Capture the cell that displays the provided text and extract its [x, y] central coordinate. 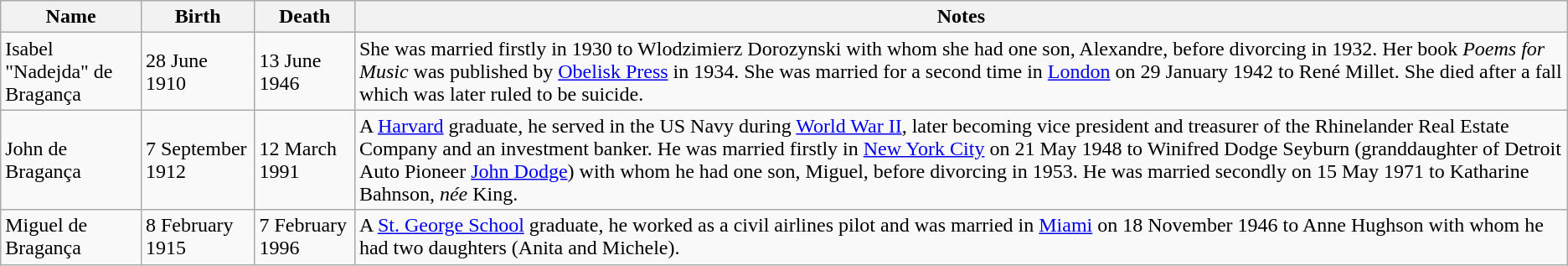
Birth [198, 17]
Notes [961, 17]
13 June 1946 [305, 71]
Death [305, 17]
8 February 1915 [198, 237]
Name [71, 17]
John de Bragança [71, 159]
7 September 1912 [198, 159]
12 March 1991 [305, 159]
Isabel "Nadejda" de Bragança [71, 71]
Miguel de Bragança [71, 237]
28 June 1910 [198, 71]
7 February 1996 [305, 237]
